Extract the [X, Y] coordinate from the center of the cell holding the provided text.  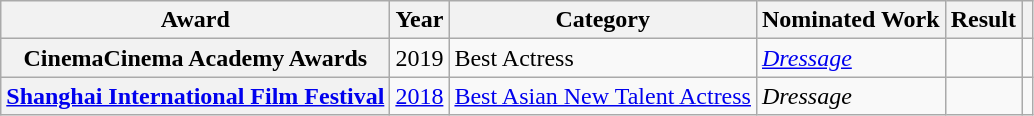
Category [603, 20]
Award [196, 20]
Year [420, 20]
Nominated Work [850, 20]
Result [983, 20]
2019 [420, 58]
2018 [420, 96]
CinemaCinema Academy Awards [196, 58]
Best Asian New Talent Actress [603, 96]
Best Actress [603, 58]
Shanghai International Film Festival [196, 96]
